Determine the [X, Y] coordinate at the center of the cell enclosing the given text.  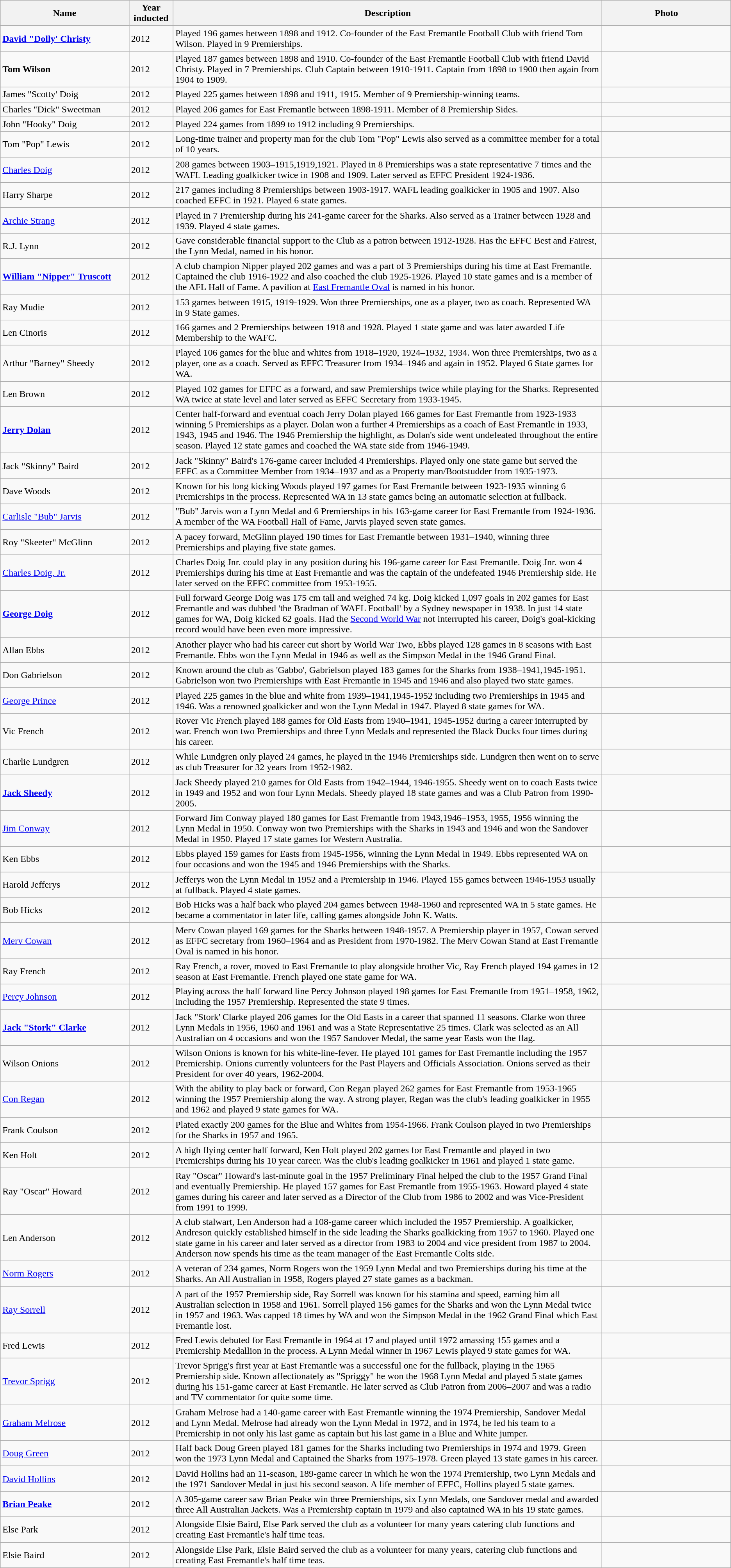
Jerry Dolan [65, 430]
Len Cinoris [65, 333]
Fred Lewis [65, 1346]
153 games between 1915, 1919-1929. Won three Premierships, one as a player, two as coach. Represented WA in 9 State games. [388, 307]
Ken Ebbs [65, 860]
Jack "Stork" Clarke [65, 1027]
Tom "Pop" Lewis [65, 144]
Jack "Skinny" Baird [65, 466]
Played 225 games between 1898 and 1911, 1915. Member of 9 Premiership-winning teams. [388, 94]
Harry Sharpe [65, 195]
Ray French [65, 971]
Vic French [65, 731]
George Doig [65, 614]
Jim Conway [65, 829]
Played 206 games for East Fremantle between 1898-1911. Member of 8 Premiership Sides. [388, 109]
217 games including 8 Premierships between 1903-1917. WAFL leading goalkicker in 1905 and 1907. Also coached EFFC in 1921. Played 6 state games. [388, 195]
Else Park [65, 1529]
David "Dolly' Christy [65, 38]
Charlie Lundgren [65, 762]
Name [65, 13]
Ray Mudie [65, 307]
Jefferys won the Lynn Medal in 1952 and a Premiership in 1946. Played 155 games between 1946-1953 usually at fullback. Played 4 state games. [388, 885]
Len Brown [65, 394]
Charles "Dick" Sweetman [65, 109]
Played in 7 Premiership during his 241-game career for the Sharks. Also served as a Trainer between 1928 and 1939. Played 4 state games. [388, 220]
Trevor Sprigg [65, 1382]
William "Nipper" Truscott [65, 276]
Ray "Oscar" Howard [65, 1191]
Graham Melrose [65, 1423]
Ken Holt [65, 1155]
Year inducted [151, 13]
Jack Sheedy [65, 792]
Arthur "Barney" Sheedy [65, 363]
Elsie Baird [65, 1555]
George Prince [65, 700]
Harold Jefferys [65, 885]
Merv Cowan [65, 941]
Charles Doig [65, 169]
Photo [666, 13]
Long-time trainer and property man for the club Tom "Pop" Lewis also served as a committee member for a total of 10 years. [388, 144]
Wilson Onions [65, 1063]
Tom Wilson [65, 69]
John "Hooky" Doig [65, 124]
Archie Strang [65, 220]
Roy "Skeeter" McGlinn [65, 542]
James "Scotty' Doig [65, 94]
Bob Hicks [65, 910]
166 games and 2 Premierships between 1918 and 1928. Played 1 state game and was later awarded Life Membership to the WAFC. [388, 333]
David Hollins [65, 1479]
Carlisle "Bub" Jarvis [65, 517]
Con Regan [65, 1099]
Dave Woods [65, 491]
A pacey forward, McGlinn played 190 times for East Fremantle between 1931–1940, winning three Premierships and playing five state games. [388, 542]
Ray Sorrell [65, 1310]
Len Anderson [65, 1237]
Frank Coulson [65, 1130]
Norm Rogers [65, 1273]
Doug Green [65, 1454]
Played 224 games from 1899 to 1912 including 9 Premierships. [388, 124]
Percy Johnson [65, 997]
Allan Ebbs [65, 650]
Alongside Else Park, Elsie Baird served the club as a volunteer for many years, catering club functions and creating East Fremantle's half time teas. [388, 1555]
Alongside Elsie Baird, Else Park served the club as a volunteer for many years catering club functions and creating East Fremantle's half time teas. [388, 1529]
Don Gabrielson [65, 675]
Charles Doig, Jr. [65, 573]
Brian Peake [65, 1504]
R.J. Lynn [65, 246]
Plated exactly 200 games for the Blue and Whites from 1954-1966. Frank Coulson played in two Premierships for the Sharks in 1957 and 1965. [388, 1130]
Gave considerable financial support to the Club as a patron between 1912-1928. Has the EFFC Best and Fairest, the Lynn Medal, named in his honor. [388, 246]
Description [388, 13]
Played 196 games between 1898 and 1912. Co-founder of the East Fremantle Football Club with friend Tom Wilson. Played in 9 Premierships. [388, 38]
